Scan for the cell matching the given text and deliver its (X, Y) coordinate at center. 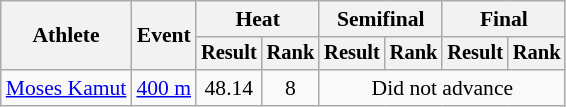
Heat (258, 19)
Final (504, 19)
400 m (164, 88)
Did not advance (442, 88)
Moses Kamut (66, 88)
Athlete (66, 36)
8 (291, 88)
Semifinal (380, 19)
Event (164, 36)
48.14 (229, 88)
